Pinpoint the cell where the given text exists, returning its [X, Y] midpoint coordinate. 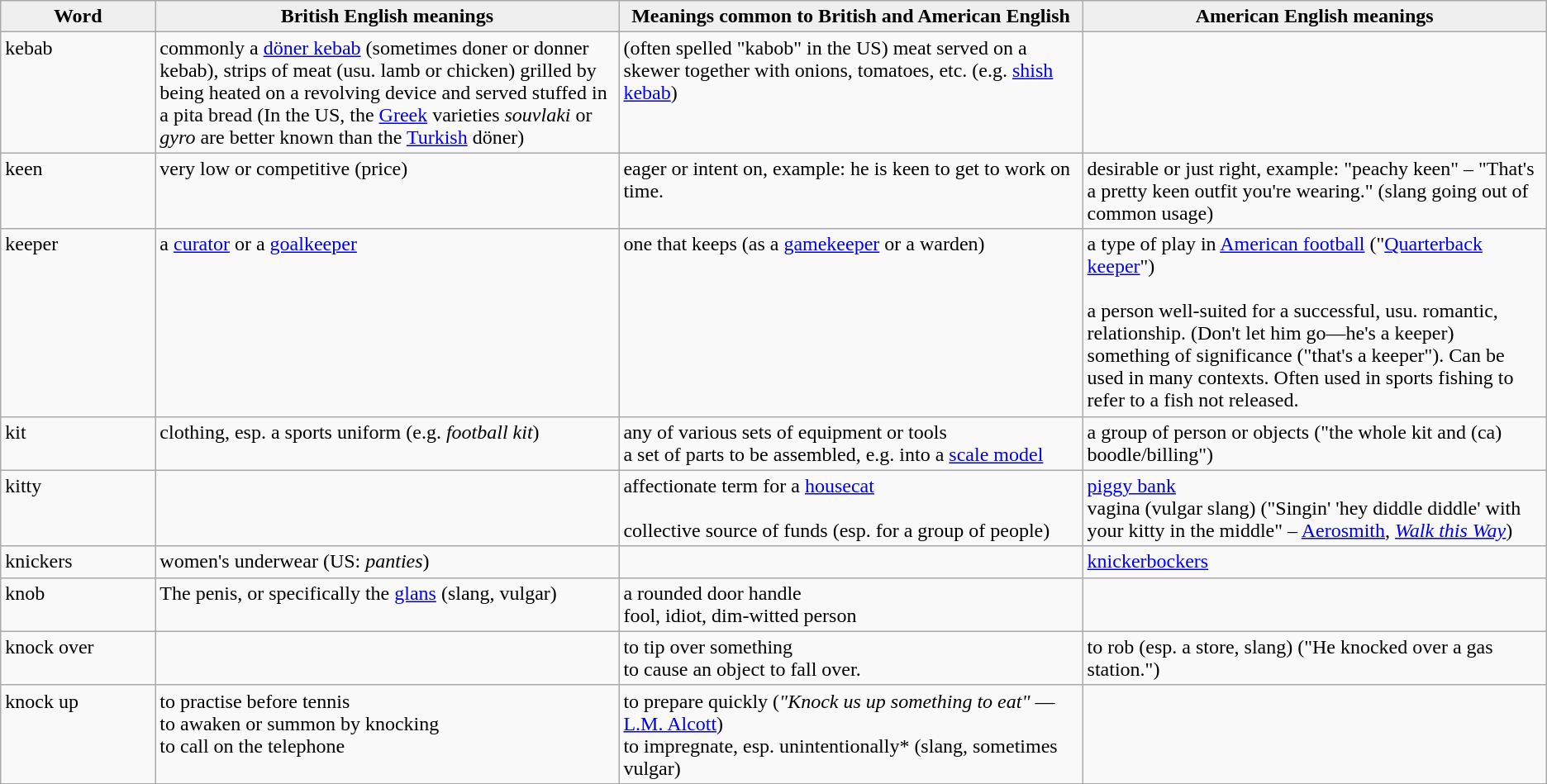
The penis, or specifically the glans (slang, vulgar) [387, 605]
(often spelled "kabob" in the US) meat served on a skewer together with onions, tomatoes, etc. (e.g. shish kebab) [851, 93]
knock up [78, 734]
Word [78, 17]
Meanings common to British and American English [851, 17]
to rob (esp. a store, slang) ("He knocked over a gas station.") [1314, 658]
affectionate term for a housecatcollective source of funds (esp. for a group of people) [851, 508]
knock over [78, 658]
keeper [78, 322]
to tip over somethingto cause an object to fall over. [851, 658]
a rounded door handlefool, idiot, dim-witted person [851, 605]
keen [78, 191]
one that keeps (as a gamekeeper or a warden) [851, 322]
very low or competitive (price) [387, 191]
British English meanings [387, 17]
kit [78, 443]
women's underwear (US: panties) [387, 562]
any of various sets of equipment or toolsa set of parts to be assembled, e.g. into a scale model [851, 443]
desirable or just right, example: "peachy keen" – "That's a pretty keen outfit you're wearing." (slang going out of common usage) [1314, 191]
piggy bankvagina (vulgar slang) ("Singin' 'hey diddle diddle' with your kitty in the middle" – Aerosmith, Walk this Way) [1314, 508]
a group of person or objects ("the whole kit and (ca) boodle/billing") [1314, 443]
eager or intent on, example: he is keen to get to work on time. [851, 191]
to prepare quickly ("Knock us up something to eat" — L.M. Alcott)to impregnate, esp. unintentionally* (slang, sometimes vulgar) [851, 734]
a curator or a goalkeeper [387, 322]
knob [78, 605]
knickers [78, 562]
clothing, esp. a sports uniform (e.g. football kit) [387, 443]
kebab [78, 93]
kitty [78, 508]
knickerbockers [1314, 562]
to practise before tennisto awaken or summon by knockingto call on the telephone [387, 734]
American English meanings [1314, 17]
